From the cell containing the given text, extract its center point as (x, y) coordinate. 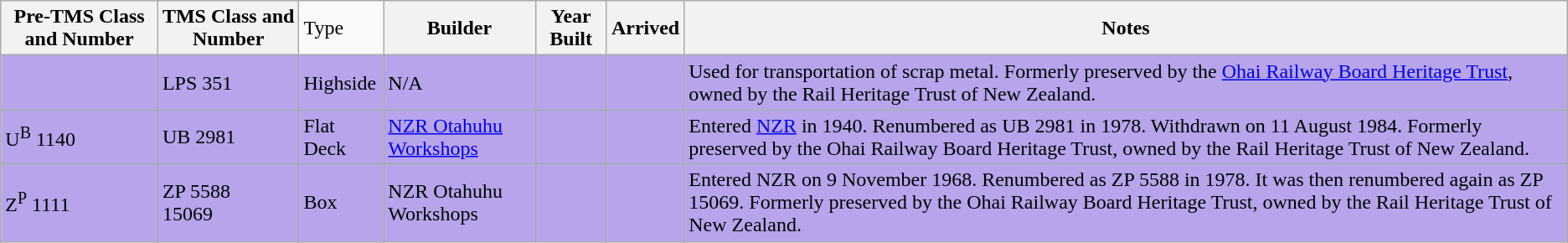
Type (342, 28)
Arrived (645, 28)
Box (342, 203)
ZP 1111 (80, 203)
Used for transportation of scrap metal. Formerly preserved by the Ohai Railway Board Heritage Trust, owned by the Rail Heritage Trust of New Zealand. (1126, 82)
UB 2981 (228, 137)
TMS Class and Number (228, 28)
N/A (459, 82)
LPS 351 (228, 82)
Flat Deck (342, 137)
Highside (342, 82)
Notes (1126, 28)
UB 1140 (80, 137)
Year Built (571, 28)
ZP 558815069 (228, 203)
Builder (459, 28)
Pre-TMS Class and Number (80, 28)
